Locate the cell with the specified text and output its (X, Y) center coordinate. 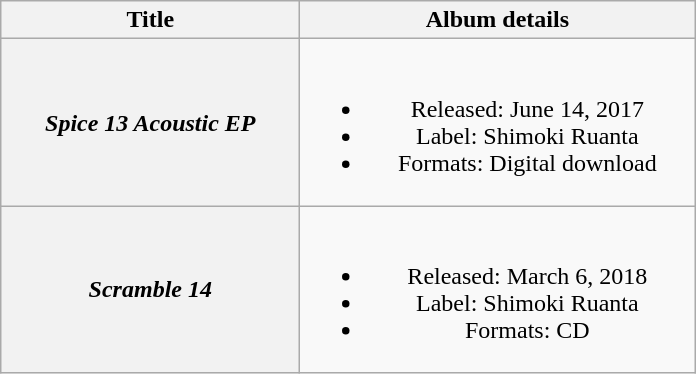
Title (150, 20)
Album details (498, 20)
Released: March 6, 2018Label: Shimoki RuantaFormats: CD (498, 290)
Spice 13 Acoustic EP (150, 122)
Scramble 14 (150, 290)
Released: June 14, 2017Label: Shimoki RuantaFormats: Digital download (498, 122)
